Pinpoint the cell where the given text exists, returning its (X, Y) midpoint coordinate. 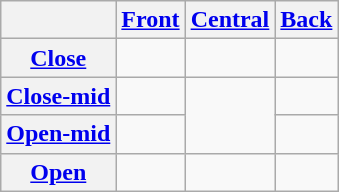
Close (58, 58)
Open-mid (58, 134)
Central (230, 20)
Open (58, 172)
Front (150, 20)
Close-mid (58, 96)
Back (306, 20)
